Extract the [x, y] coordinate from the center of the cell holding the provided text.  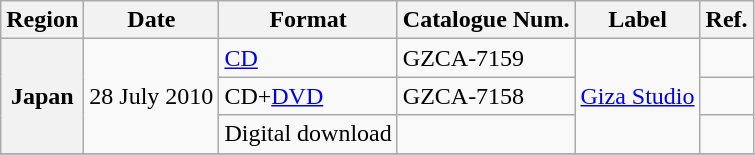
Format [308, 20]
CD [308, 58]
Label [638, 20]
CD+DVD [308, 96]
Catalogue Num. [486, 20]
Giza Studio [638, 96]
28 July 2010 [152, 96]
Date [152, 20]
GZCA-7159 [486, 58]
Japan [42, 96]
Digital download [308, 134]
Region [42, 20]
Ref. [726, 20]
GZCA-7158 [486, 96]
